Locate the cell with the specified text and output its [X, Y] center coordinate. 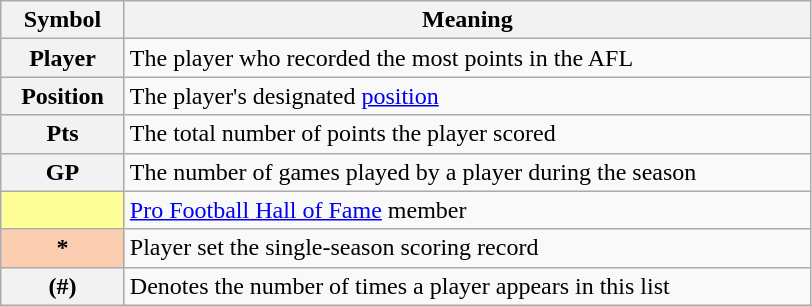
The player who recorded the most points in the AFL [467, 58]
Position [63, 96]
Pro Football Hall of Fame member [467, 210]
Player set the single-season scoring record [467, 248]
* [63, 248]
The number of games played by a player during the season [467, 172]
(#) [63, 286]
Pts [63, 134]
Meaning [467, 20]
The player's designated position [467, 96]
Player [63, 58]
The total number of points the player scored [467, 134]
Symbol [63, 20]
Denotes the number of times a player appears in this list [467, 286]
GP [63, 172]
